Extract the [x, y] coordinate from the center of the cell holding the provided text.  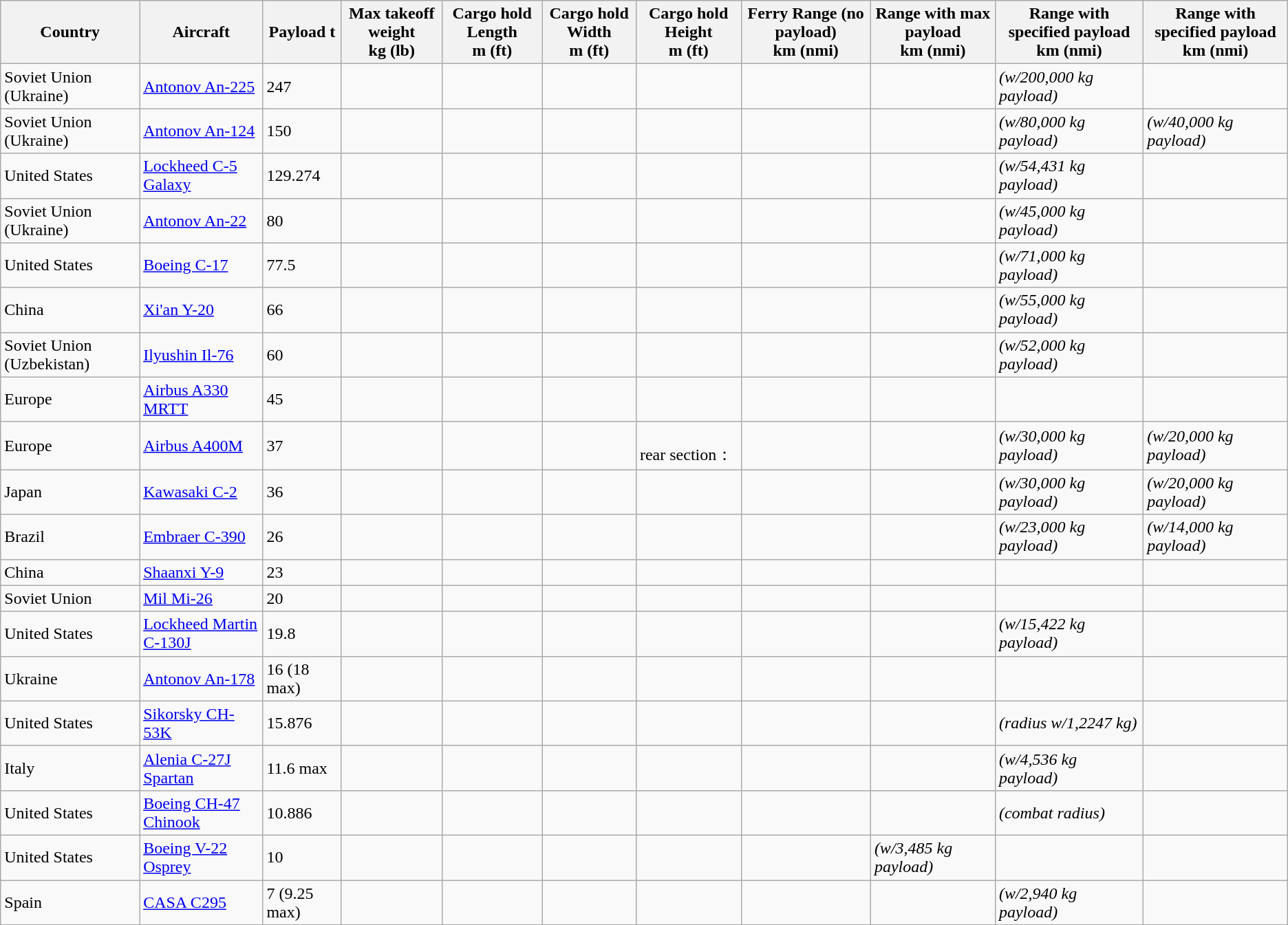
Antonov An-225 [201, 87]
Cargo hold Height m (ft) [688, 32]
16 (18 max) [302, 678]
(w/3,485 kg payload) [933, 857]
Range with max payload km (nmi) [933, 32]
247 [302, 87]
Max takeoff weight kg (lb) [392, 32]
10.886 [302, 813]
Cargo hold Length m (ft) [493, 32]
Antonov An-22 [201, 220]
Airbus A330 MRTT [201, 399]
(w/55,000 kg payload) [1069, 309]
Lockheed C-5 Galaxy [201, 176]
(w/15,422 kg payload) [1069, 634]
Country [70, 32]
(w/80,000 kg payload) [1069, 131]
11.6 max [302, 768]
Boeing V-22 Osprey [201, 857]
Mil Mi-26 [201, 598]
77.5 [302, 265]
Brazil [70, 536]
15.876 [302, 723]
(w/54,431 kg payload) [1069, 176]
7 (9.25 max) [302, 902]
(w/4,536 kg payload) [1069, 768]
26 [302, 536]
(w/45,000 kg payload) [1069, 220]
(w/2,940 kg payload) [1069, 902]
Aircraft [201, 32]
CASA C295 [201, 902]
80 [302, 220]
Airbus A400M [201, 446]
Japan [70, 492]
Spain [70, 902]
(w/40,000 kg payload) [1216, 131]
(w/52,000 kg payload) [1069, 355]
Ukraine [70, 678]
36 [302, 492]
(w/23,000 kg payload) [1069, 536]
Italy [70, 768]
(w/200,000 kg payload) [1069, 87]
Ilyushin Il-76 [201, 355]
10 [302, 857]
Alenia C-27J Spartan [201, 768]
66 [302, 309]
Soviet Union (Uzbekistan) [70, 355]
20 [302, 598]
Antonov An-178 [201, 678]
Shaanxi Y-9 [201, 572]
rear section： [688, 446]
45 [302, 399]
Lockheed Martin C-130J [201, 634]
37 [302, 446]
Xi'an Y-20 [201, 309]
60 [302, 355]
Boeing CH-47 Chinook [201, 813]
Antonov An-124 [201, 131]
Cargo hold Width m (ft) [589, 32]
Sikorsky CH-53K [201, 723]
Ferry Range (no payload) km (nmi) [806, 32]
23 [302, 572]
(combat radius) [1069, 813]
(radius w/1,2247 kg) [1069, 723]
Soviet Union [70, 598]
Embraer C-390 [201, 536]
150 [302, 131]
Payload t [302, 32]
129.274 [302, 176]
(w/14,000 kg payload) [1216, 536]
19.8 [302, 634]
Boeing C-17 [201, 265]
Kawasaki C-2 [201, 492]
(w/71,000 kg payload) [1069, 265]
